Return [x, y] of the center of cell containing provided text 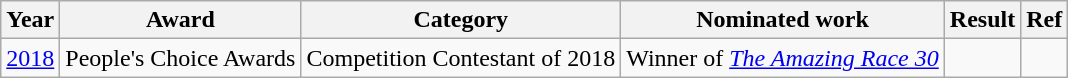
2018 [30, 58]
Award [180, 20]
Result [982, 20]
Nominated work [783, 20]
Year [30, 20]
People's Choice Awards [180, 58]
Competition Contestant of 2018 [461, 58]
Category [461, 20]
Winner of The Amazing Race 30 [783, 58]
Ref [1044, 20]
